Find where the given text appears and provide that cell's center as (x, y) coordinate. 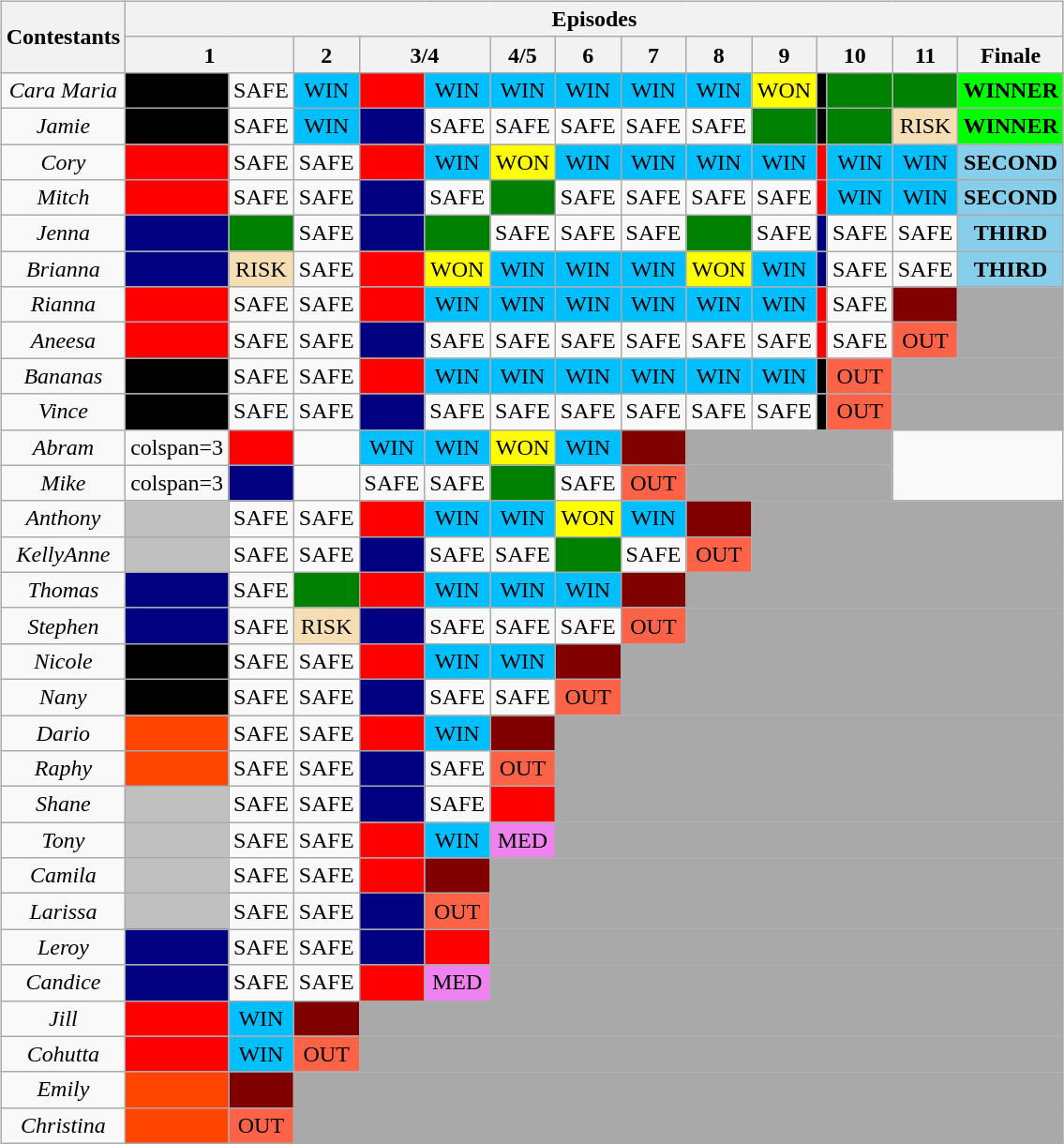
Cory (63, 162)
Rianna (63, 305)
Vince (63, 412)
Emily (63, 1090)
Stephen (63, 625)
Cohutta (63, 1054)
1 (210, 54)
Finale (1011, 54)
11 (925, 54)
Nany (63, 697)
Thomas (63, 590)
Larissa (63, 911)
Jenna (63, 233)
2 (326, 54)
Jamie (63, 126)
9 (785, 54)
Bananas (63, 376)
10 (855, 54)
Jill (63, 1018)
Christina (63, 1125)
Camila (63, 876)
Aneesa (63, 340)
Mitch (63, 198)
Nicole (63, 661)
Contestants (63, 37)
Tony (63, 840)
Anthony (63, 519)
Shane (63, 805)
6 (588, 54)
Dario (63, 732)
3/4 (425, 54)
Mike (63, 483)
8 (719, 54)
KellyAnne (63, 554)
Abram (63, 447)
Episodes (594, 19)
Leroy (63, 947)
Brianna (63, 269)
Cara Maria (63, 90)
Raphy (63, 769)
4/5 (523, 54)
7 (653, 54)
Candice (63, 983)
